Scan for the cell matching the given text and deliver its (x, y) coordinate at center. 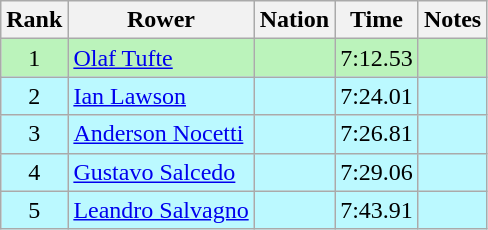
7:43.91 (377, 210)
Ian Lawson (161, 96)
Anderson Nocetti (161, 134)
2 (34, 96)
Rower (161, 20)
4 (34, 172)
7:24.01 (377, 96)
7:26.81 (377, 134)
Olaf Tufte (161, 58)
Leandro Salvagno (161, 210)
7:29.06 (377, 172)
1 (34, 58)
3 (34, 134)
Time (377, 20)
Notes (452, 20)
Gustavo Salcedo (161, 172)
7:12.53 (377, 58)
Nation (294, 20)
5 (34, 210)
Rank (34, 20)
